Capture the cell that displays the provided text and extract its [x, y] central coordinate. 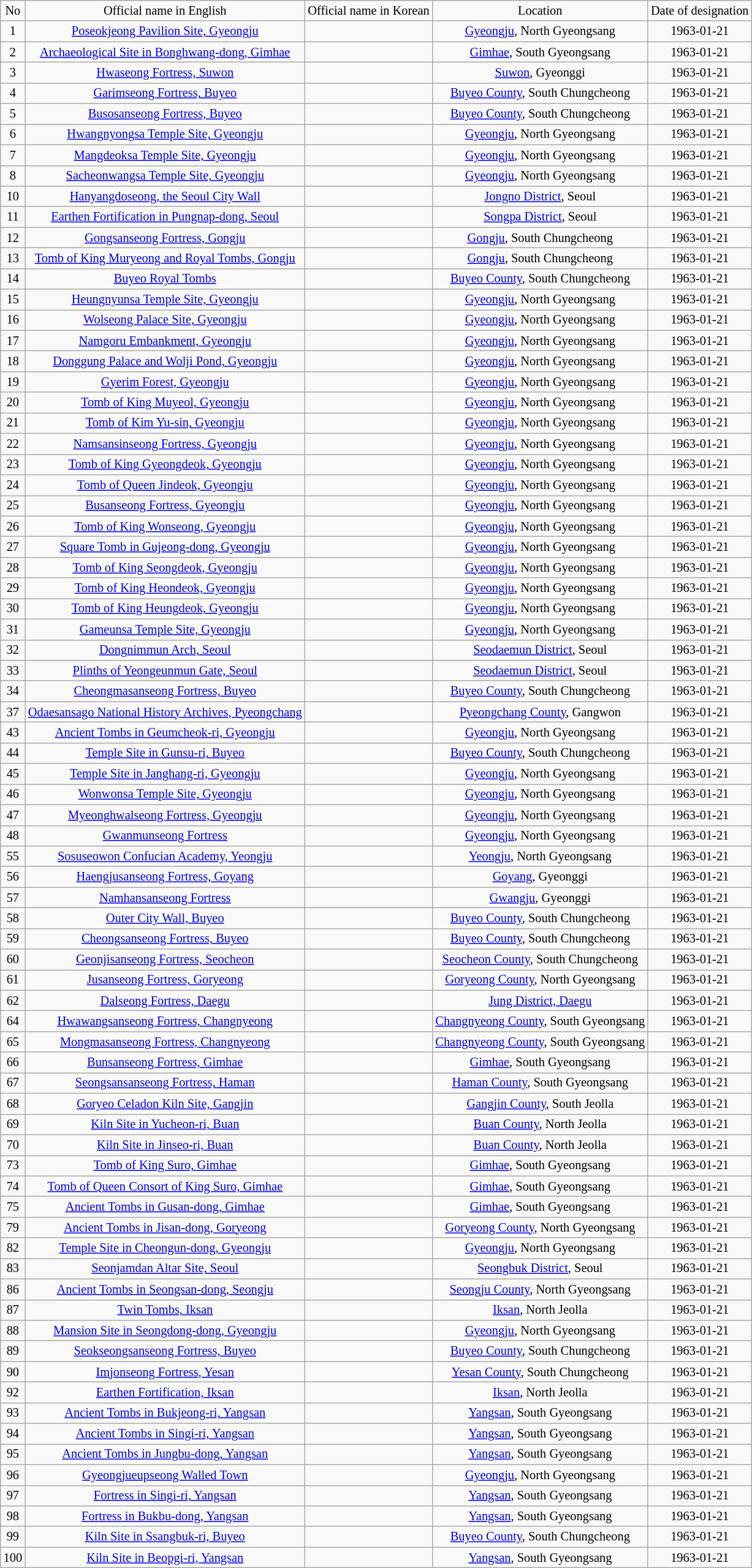
Square Tomb in Gujeong-dong, Gyeongju [165, 547]
Kiln Site in Yucheon-ri, Buan [165, 1124]
Mongmasanseong Fortress, Changnyeong [165, 1042]
34 [13, 691]
Namhansanseong Fortress [165, 898]
99 [13, 1537]
Donggung Palace and Wolji Pond, Gyeongju [165, 361]
Plinths of Yeongeunmun Gate, Seoul [165, 670]
Tomb of Queen Consort of King Suro, Gimhae [165, 1186]
92 [13, 1392]
30 [13, 608]
Temple Site in Cheongun-dong, Gyeongju [165, 1248]
23 [13, 464]
74 [13, 1186]
82 [13, 1248]
83 [13, 1268]
Sosuseowon Confucian Academy, Yeongju [165, 856]
48 [13, 836]
Archaeological Site in Bonghwang-dong, Gimhae [165, 52]
Gongsanseong Fortress, Gongju [165, 238]
58 [13, 918]
Gwanmunseong Fortress [165, 836]
Goryeo Celadon Kiln Site, Gangjin [165, 1104]
Ancient Tombs in Jungbu-dong, Yangsan [165, 1454]
64 [13, 1021]
Cheongmasanseong Fortress, Buyeo [165, 691]
31 [13, 629]
14 [13, 279]
Ancient Tombs in Geumcheok-ri, Gyeongju [165, 732]
Yeongju, North Gyeongsang [540, 856]
15 [13, 300]
69 [13, 1124]
Myeonghwalseong Fortress, Gyeongju [165, 815]
73 [13, 1165]
67 [13, 1083]
Wolseong Palace Site, Gyeongju [165, 320]
Gameunsa Temple Site, Gyeongju [165, 629]
95 [13, 1454]
Twin Tombs, Iksan [165, 1310]
56 [13, 877]
27 [13, 547]
4 [13, 93]
Cheongsanseong Fortress, Buyeo [165, 939]
Seonjamdan Altar Site, Seoul [165, 1268]
Songpa District, Seoul [540, 217]
Ancient Tombs in Gusan-dong, Gimhae [165, 1206]
96 [13, 1475]
Kiln Site in Ssangbuk-ri, Buyeo [165, 1537]
8 [13, 176]
Tomb of King Suro, Gimhae [165, 1165]
Suwon, Gyeonggi [540, 72]
Earthen Fortification in Pungnap-dong, Seoul [165, 217]
47 [13, 815]
Gyeongjueupseong Walled Town [165, 1475]
11 [13, 217]
Pyeongchang County, Gangwon [540, 712]
94 [13, 1434]
22 [13, 444]
86 [13, 1289]
Geonjisanseong Fortress, Seocheon [165, 960]
60 [13, 960]
Fortress in Singi-ri, Yangsan [165, 1496]
Fortress in Bukbu-dong, Yangsan [165, 1516]
55 [13, 856]
Tomb of Kim Yu-sin, Gyeongju [165, 423]
Seongju County, North Gyeongsang [540, 1289]
Gangjin County, South Jeolla [540, 1104]
17 [13, 341]
43 [13, 732]
Official name in English [165, 10]
Bunsanseong Fortress, Gimhae [165, 1062]
7 [13, 155]
93 [13, 1413]
98 [13, 1516]
5 [13, 114]
Ancient Tombs in Jisan-dong, Goryeong [165, 1227]
68 [13, 1104]
28 [13, 567]
Mansion Site in Seongdong-dong, Gyeongju [165, 1330]
Seongsansanseong Fortress, Haman [165, 1083]
57 [13, 898]
1 [13, 31]
Temple Site in Janghang-ri, Gyeongju [165, 774]
Tomb of King Muryeong and Royal Tombs, Gongju [165, 258]
61 [13, 980]
Garimseong Fortress, Buyeo [165, 93]
Jongno District, Seoul [540, 196]
Hwaseong Fortress, Suwon [165, 72]
Tomb of King Wonseong, Gyeongju [165, 526]
88 [13, 1330]
Seongbuk District, Seoul [540, 1268]
Tomb of King Heondeok, Gyeongju [165, 588]
Busosanseong Fortress, Buyeo [165, 114]
Kiln Site in Jinseo-ri, Buan [165, 1145]
No [13, 10]
26 [13, 526]
62 [13, 1001]
Dongnimmun Arch, Seoul [165, 650]
89 [13, 1351]
Imjonseong Fortress, Yesan [165, 1372]
Gwangju, Gyeonggi [540, 898]
Poseokjeong Pavilion Site, Gyeongju [165, 31]
Heungnyunsa Temple Site, Gyeongju [165, 300]
29 [13, 588]
Tomb of King Gyeongdeok, Gyeongju [165, 464]
Dalseong Fortress, Daegu [165, 1001]
18 [13, 361]
Location [540, 10]
32 [13, 650]
Mangdeoksa Temple Site, Gyeongju [165, 155]
79 [13, 1227]
100 [13, 1558]
Namgoru Embankment, Gyeongju [165, 341]
Gyerim Forest, Gyeongju [165, 382]
Earthen Fortification, Iksan [165, 1392]
Ancient Tombs in Singi-ri, Yangsan [165, 1434]
Yesan County, South Chungcheong [540, 1372]
Tomb of King Muyeol, Gyeongju [165, 403]
24 [13, 485]
Tomb of Queen Jindeok, Gyeongju [165, 485]
Official name in Korean [368, 10]
Odaesansago National History Archives, Pyeongchang [165, 712]
65 [13, 1042]
16 [13, 320]
Namsansinseong Fortress, Gyeongju [165, 444]
70 [13, 1145]
Wonwonsa Temple Site, Gyeongju [165, 794]
Date of designation [700, 10]
Tomb of King Heungdeok, Gyeongju [165, 608]
Busanseong Fortress, Gyeongju [165, 506]
Haman County, South Gyeongsang [540, 1083]
Buyeo Royal Tombs [165, 279]
37 [13, 712]
45 [13, 774]
Haengjusanseong Fortress, Goyang [165, 877]
19 [13, 382]
Outer City Wall, Buyeo [165, 918]
20 [13, 403]
Kiln Site in Beopgi-ri, Yangsan [165, 1558]
33 [13, 670]
Seokseongsanseong Fortress, Buyeo [165, 1351]
Jusanseong Fortress, Goryeong [165, 980]
25 [13, 506]
59 [13, 939]
12 [13, 238]
Ancient Tombs in Bukjeong-ri, Yangsan [165, 1413]
2 [13, 52]
Ancient Tombs in Seongsan-dong, Seongju [165, 1289]
46 [13, 794]
Seocheon County, South Chungcheong [540, 960]
90 [13, 1372]
10 [13, 196]
66 [13, 1062]
Jung District, Daegu [540, 1001]
Hwangnyongsa Temple Site, Gyeongju [165, 134]
97 [13, 1496]
Temple Site in Gunsu-ri, Buyeo [165, 753]
87 [13, 1310]
75 [13, 1206]
Hwawangsanseong Fortress, Changnyeong [165, 1021]
3 [13, 72]
44 [13, 753]
Hanyangdoseong, the Seoul City Wall [165, 196]
Goyang, Gyeonggi [540, 877]
6 [13, 134]
21 [13, 423]
Tomb of King Seongdeok, Gyeongju [165, 567]
13 [13, 258]
Sacheonwangsa Temple Site, Gyeongju [165, 176]
